Extract the (x, y) coordinate from the center of the cell holding the provided text.  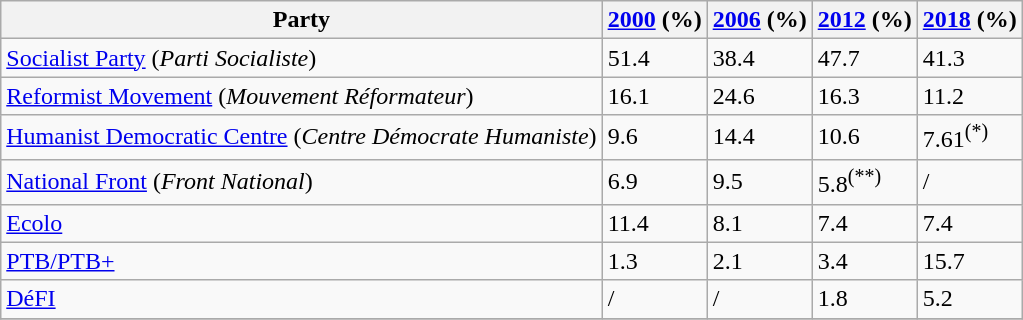
2000 (%) (654, 20)
5.8(**) (864, 182)
41.3 (970, 58)
2.1 (760, 261)
Party (302, 20)
47.7 (864, 58)
16.3 (864, 96)
51.4 (654, 58)
16.1 (654, 96)
9.5 (760, 182)
2018 (%) (970, 20)
6.9 (654, 182)
9.6 (654, 138)
8.1 (760, 223)
24.6 (760, 96)
38.4 (760, 58)
Humanist Democratic Centre (Centre Démocrate Humaniste) (302, 138)
15.7 (970, 261)
Ecolo (302, 223)
7.61(*) (970, 138)
14.4 (760, 138)
PTB/PTB+ (302, 261)
Reformist Movement (Mouvement Réformateur) (302, 96)
1.3 (654, 261)
11.4 (654, 223)
2006 (%) (760, 20)
2012 (%) (864, 20)
3.4 (864, 261)
10.6 (864, 138)
National Front (Front National) (302, 182)
Socialist Party (Parti Socialiste) (302, 58)
5.2 (970, 299)
11.2 (970, 96)
1.8 (864, 299)
DéFI (302, 299)
